Extract the (x, y) coordinate from the center of the cell holding the provided text.  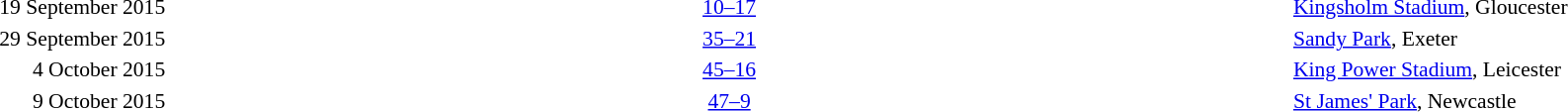
45–16 (729, 69)
35–21 (729, 38)
